Search for the cell housing the specified text and yield its [x, y] center coordinate. 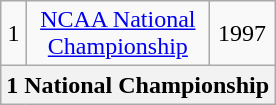
NCAA National Championship [118, 34]
1997 [242, 34]
1 [14, 34]
1 National Championship [138, 85]
